Detect which cell encompasses the target text, then output its [X, Y] center coordinate. 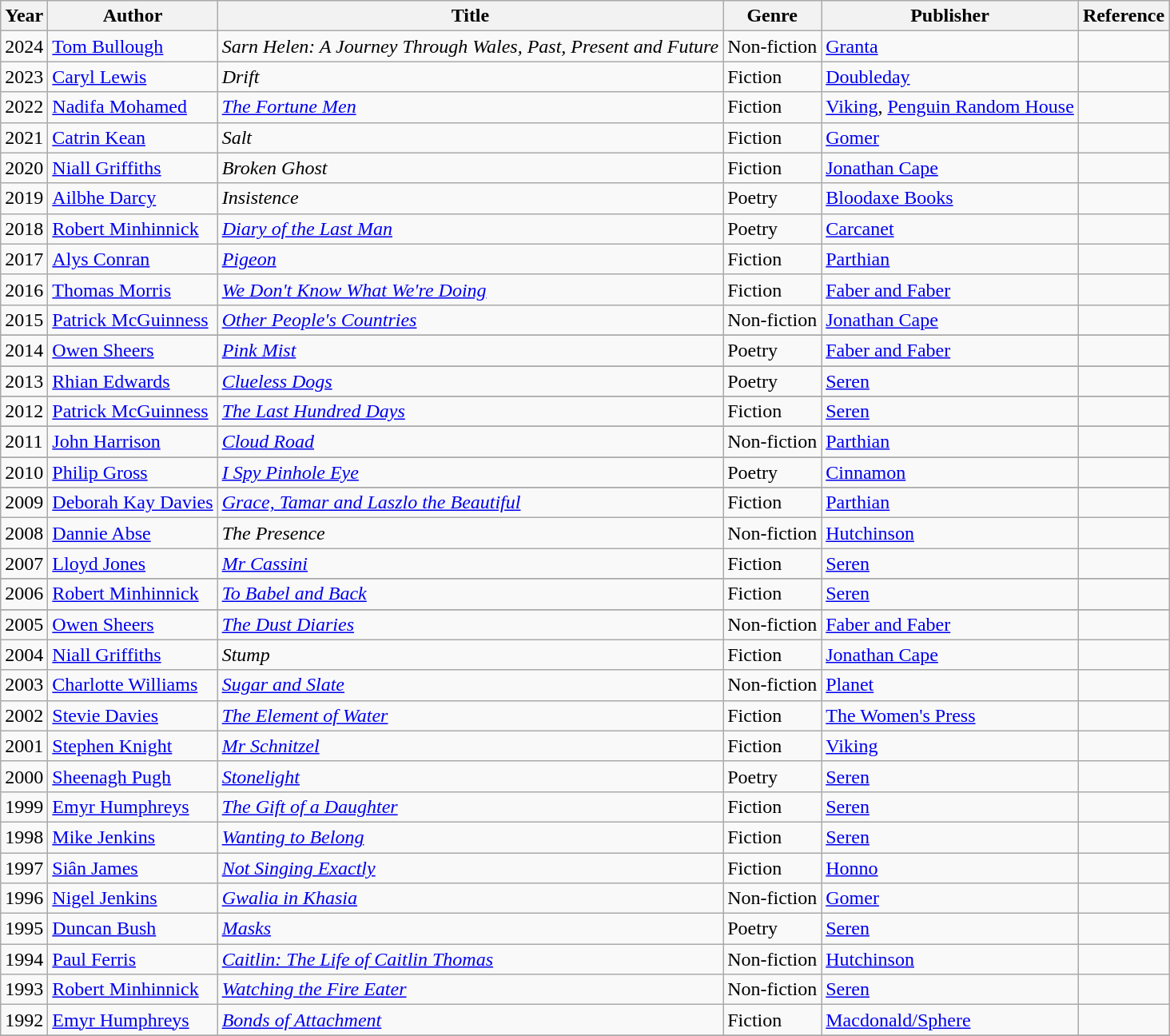
Siân James [133, 867]
Thomas Morris [133, 289]
Broken Ghost [470, 168]
2022 [24, 107]
Stephen Knight [133, 746]
Sheenagh Pugh [133, 776]
Pink Mist [470, 350]
Lloyd Jones [133, 564]
Sugar and Slate [470, 685]
Honno [950, 867]
2023 [24, 77]
2021 [24, 137]
Stump [470, 655]
2009 [24, 503]
Mr Cassini [470, 564]
Stonelight [470, 776]
Watching the Fire Eater [470, 990]
Not Singing Exactly [470, 867]
Cinnamon [950, 472]
Cloud Road [470, 442]
Viking, Penguin Random House [950, 107]
Duncan Bush [133, 929]
Mike Jenkins [133, 837]
Rhian Edwards [133, 381]
2024 [24, 46]
2000 [24, 776]
Genre [772, 16]
The Dust Diaries [470, 624]
2004 [24, 655]
Viking [950, 746]
2003 [24, 685]
Catrin Kean [133, 137]
John Harrison [133, 442]
2015 [24, 320]
Bloodaxe Books [950, 198]
Doubleday [950, 77]
Charlotte Williams [133, 685]
Clueless Dogs [470, 381]
Dannie Abse [133, 533]
2007 [24, 564]
Year [24, 16]
2008 [24, 533]
1992 [24, 1020]
Planet [950, 685]
Pigeon [470, 259]
2005 [24, 624]
Deborah Kay Davies [133, 503]
Author [133, 16]
The Presence [470, 533]
I Spy Pinhole Eye [470, 472]
Reference [1124, 16]
1999 [24, 807]
Bonds of Attachment [470, 1020]
Stevie Davies [133, 715]
Diary of the Last Man [470, 229]
2001 [24, 746]
The Last Hundred Days [470, 412]
2016 [24, 289]
Carcanet [950, 229]
Caitlin: The Life of Caitlin Thomas [470, 959]
2017 [24, 259]
Paul Ferris [133, 959]
Masks [470, 929]
2018 [24, 229]
Publisher [950, 16]
Grace, Tamar and Laszlo the Beautiful [470, 503]
2010 [24, 472]
2006 [24, 594]
1997 [24, 867]
Other People's Countries [470, 320]
2012 [24, 412]
Alys Conran [133, 259]
Drift [470, 77]
1996 [24, 899]
2020 [24, 168]
We Don't Know What We're Doing [470, 289]
Salt [470, 137]
Nigel Jenkins [133, 899]
The Women's Press [950, 715]
Macdonald/Sphere [950, 1020]
2002 [24, 715]
Title [470, 16]
Philip Gross [133, 472]
2011 [24, 442]
Mr Schnitzel [470, 746]
1998 [24, 837]
The Element of Water [470, 715]
Ailbhe Darcy [133, 198]
To Babel and Back [470, 594]
2013 [24, 381]
1994 [24, 959]
Tom Bullough [133, 46]
Gwalia in Khasia [470, 899]
Wanting to Belong [470, 837]
1995 [24, 929]
2014 [24, 350]
The Gift of a Daughter [470, 807]
Granta [950, 46]
2019 [24, 198]
Caryl Lewis [133, 77]
1993 [24, 990]
Sarn Helen: A Journey Through Wales, Past, Present and Future [470, 46]
The Fortune Men [470, 107]
Insistence [470, 198]
Nadifa Mohamed [133, 107]
